Capture the cell that displays the provided text and extract its (X, Y) central coordinate. 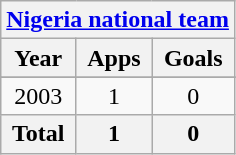
Total (38, 134)
Year (38, 58)
Goals (193, 58)
Nigeria national team (118, 20)
2003 (38, 96)
Apps (114, 58)
